For the text-containing cell, return its midpoint in [X, Y] coordinate format. 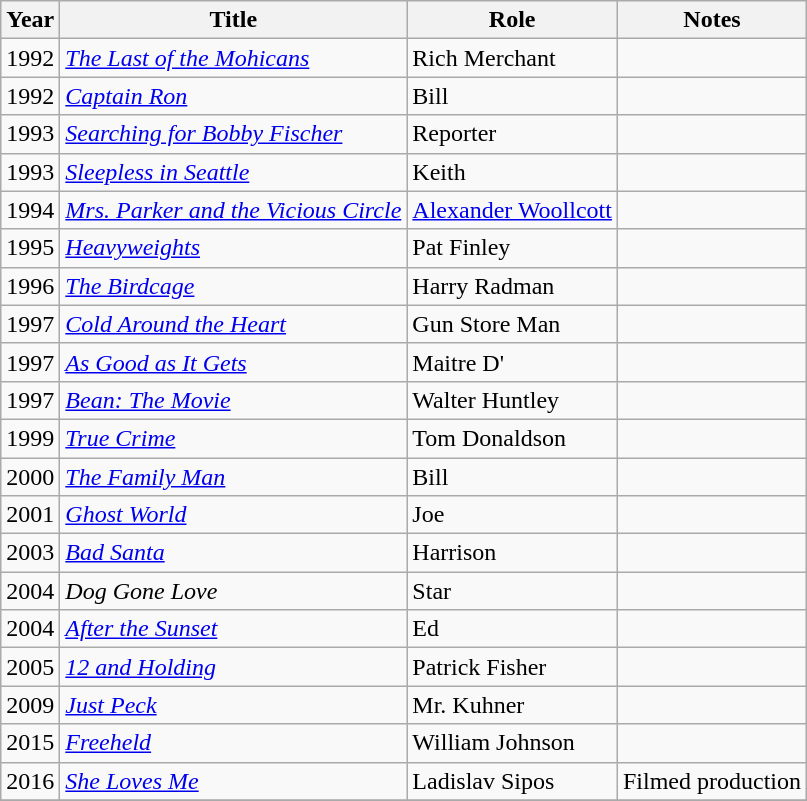
1996 [30, 286]
Searching for Bobby Fischer [234, 134]
Heavyweights [234, 248]
Tom Donaldson [512, 438]
Cold Around the Heart [234, 324]
Patrick Fisher [512, 667]
Alexander Woollcott [512, 210]
Freeheld [234, 743]
Bad Santa [234, 553]
Keith [512, 172]
As Good as It Gets [234, 362]
The Family Man [234, 477]
Sleepless in Seattle [234, 172]
12 and Holding [234, 667]
Ghost World [234, 515]
Just Peck [234, 705]
Rich Merchant [512, 58]
2016 [30, 781]
2000 [30, 477]
Reporter [512, 134]
Captain Ron [234, 96]
Pat Finley [512, 248]
Ed [512, 629]
Notes [712, 20]
Role [512, 20]
True Crime [234, 438]
2001 [30, 515]
Filmed production [712, 781]
2003 [30, 553]
Star [512, 591]
Mr. Kuhner [512, 705]
Dog Gone Love [234, 591]
Ladislav Sipos [512, 781]
Gun Store Man [512, 324]
The Birdcage [234, 286]
2005 [30, 667]
Joe [512, 515]
Harrison [512, 553]
William Johnson [512, 743]
The Last of the Mohicans [234, 58]
1999 [30, 438]
2015 [30, 743]
After the Sunset [234, 629]
Walter Huntley [512, 400]
Harry Radman [512, 286]
Mrs. Parker and the Vicious Circle [234, 210]
She Loves Me [234, 781]
Year [30, 20]
2009 [30, 705]
Bean: The Movie [234, 400]
Maitre D' [512, 362]
Title [234, 20]
1995 [30, 248]
1994 [30, 210]
